Pinpoint the cell where the given text exists, returning its [x, y] midpoint coordinate. 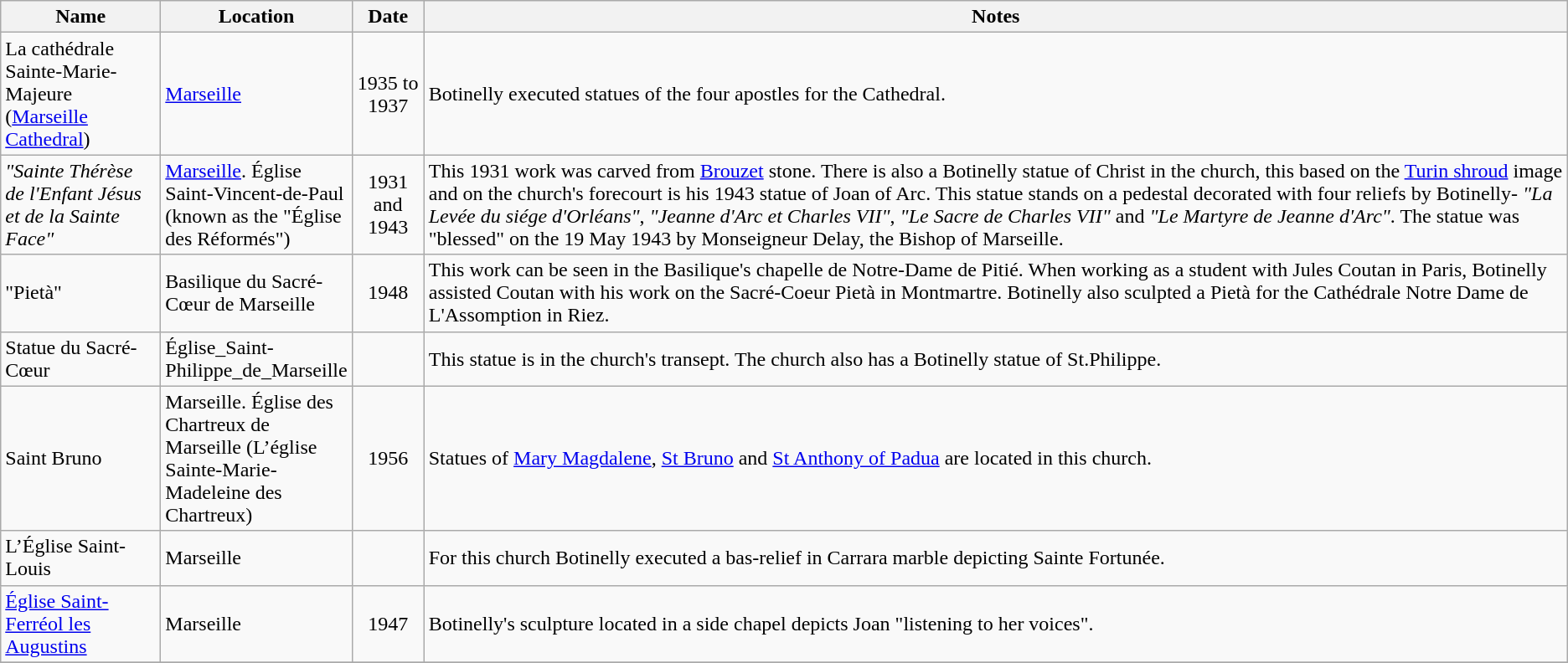
Location [256, 17]
Statues of Mary Magdalene, St Bruno and St Anthony of Padua are located in this church. [995, 459]
For this church Botinelly executed a bas-relief in Carrara marble depicting Sainte Fortunée. [995, 558]
Saint Bruno [80, 459]
Name [80, 17]
Botinelly's sculpture located in a side chapel depicts Joan "listening to her voices". [995, 624]
Église Saint-Ferréol les Augustins [80, 624]
"Sainte Thérèse de l'Enfant Jésus et de la Sainte Face" [80, 204]
This statue is in the church's transept. The church also has a Botinelly statue of St.Philippe. [995, 358]
Date [388, 17]
Notes [995, 17]
1956 [388, 459]
1931 and 1943 [388, 204]
1948 [388, 293]
Marseille. Église des Chartreux de Marseille (L’église Sainte-Marie-Madeleine des Chartreux) [256, 459]
1935 to 1937 [388, 94]
1947 [388, 624]
Statue du Sacré-Cœur [80, 358]
"Pietà" [80, 293]
L’Église Saint-Louis [80, 558]
Église_Saint-Philippe_de_Marseille [256, 358]
La cathédrale Sainte-Marie-Majeure (Marseille Cathedral) [80, 94]
Basilique du Sacré-Cœur de Marseille [256, 293]
Botinelly executed statues of the four apostles for the Cathedral. [995, 94]
Marseille. Église Saint-Vincent-de-Paul (known as the "Église des Réformés") [256, 204]
